Search for the cell housing the specified text and yield its (x, y) center coordinate. 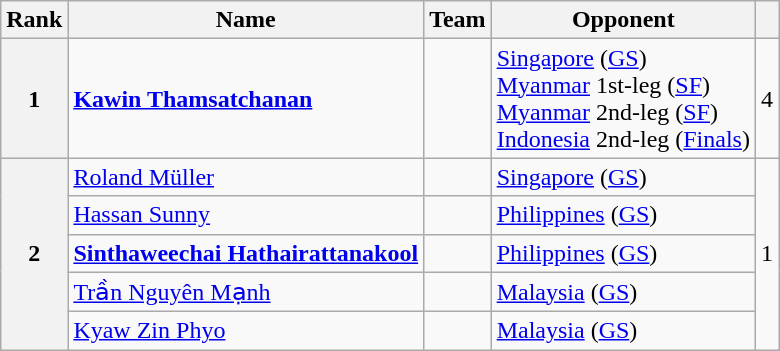
Kyaw Zin Phyo (246, 331)
4 (766, 98)
Roland Müller (246, 177)
Opponent (623, 20)
Sinthaweechai Hathairattanakool (246, 253)
Kawin Thamsatchanan (246, 98)
Hassan Sunny (246, 215)
Team (458, 20)
Singapore (GS) (623, 177)
Name (246, 20)
Singapore (GS) Myanmar 1st-leg (SF) Myanmar 2nd-leg (SF) Indonesia 2nd-leg (Finals) (623, 98)
2 (34, 254)
Trần Nguyên Mạnh (246, 292)
Rank (34, 20)
